Output the (x, y) coordinate of the center of the cell containing the given text.  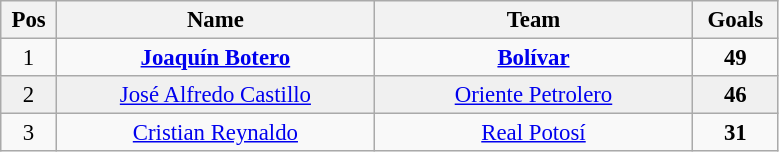
Joaquín Botero (215, 58)
46 (736, 95)
1 (29, 58)
José Alfredo Castillo (215, 95)
Pos (29, 20)
Bolívar (533, 58)
Oriente Petrolero (533, 95)
3 (29, 133)
49 (736, 58)
Name (215, 20)
Team (533, 20)
Goals (736, 20)
2 (29, 95)
31 (736, 133)
Real Potosí (533, 133)
Cristian Reynaldo (215, 133)
